For the text-containing cell, return its midpoint in (x, y) coordinate format. 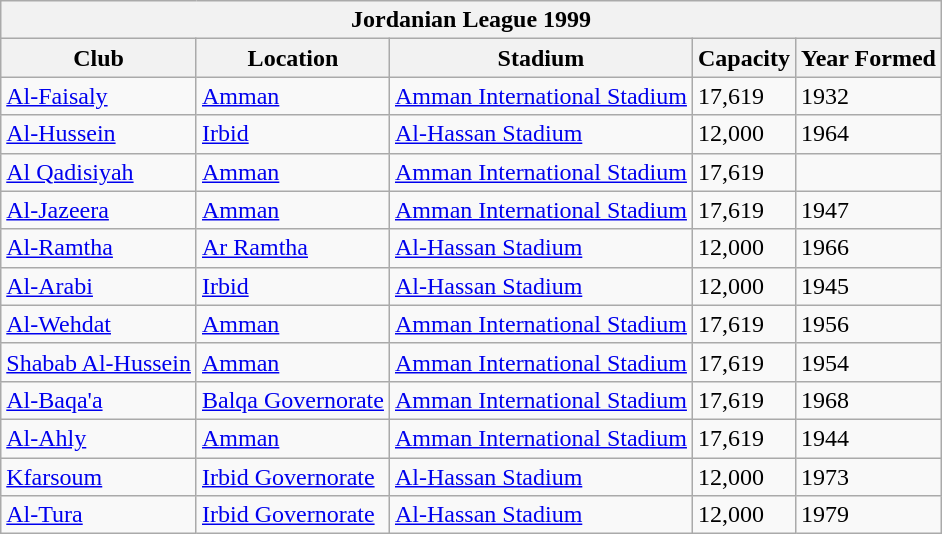
1945 (869, 286)
1966 (869, 248)
Al-Tura (99, 515)
1944 (869, 438)
Kfarsoum (99, 477)
Capacity (744, 58)
Club (99, 58)
Al-Arabi (99, 286)
Al-Jazeera (99, 210)
Al-Wehdat (99, 324)
1956 (869, 324)
1932 (869, 96)
Al-Ahly (99, 438)
Ar Ramtha (292, 248)
1964 (869, 134)
1968 (869, 400)
Al-Ramtha (99, 248)
Al-Baqa'a (99, 400)
1973 (869, 477)
1954 (869, 362)
Al Qadisiyah (99, 172)
Year Formed (869, 58)
Al-Faisaly (99, 96)
Jordanian League 1999 (472, 20)
Stadium (540, 58)
Al-Hussein (99, 134)
1979 (869, 515)
Balqa Governorate (292, 400)
1947 (869, 210)
Location (292, 58)
Shabab Al-Hussein (99, 362)
